Locate the cell with the specified text and output its (X, Y) center coordinate. 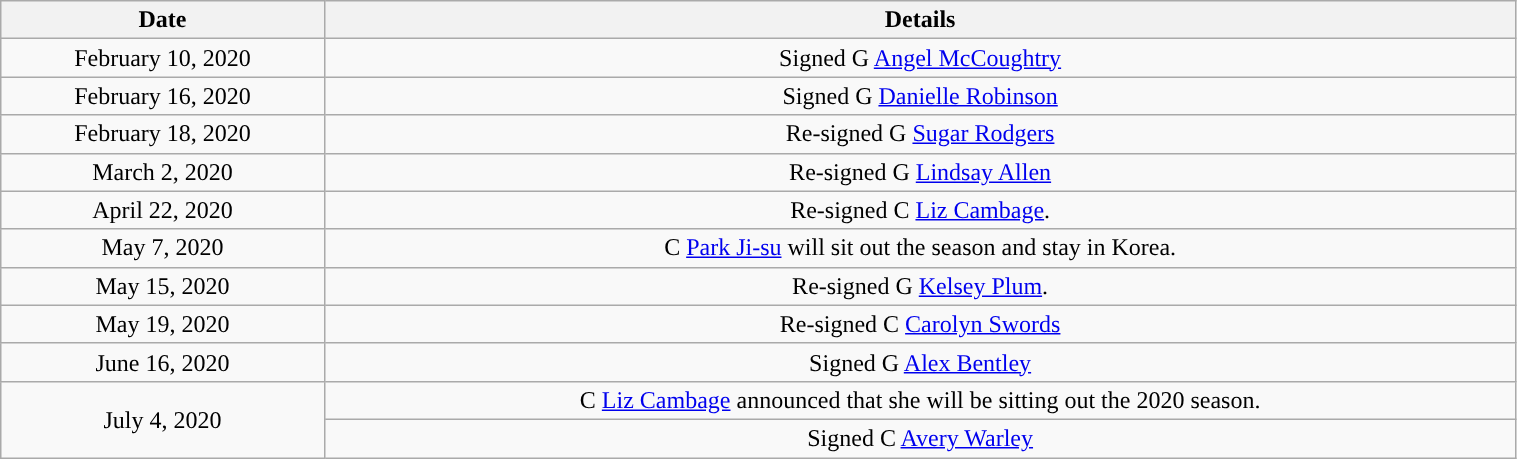
C Park Ji-su will sit out the season and stay in Korea. (920, 248)
February 18, 2020 (162, 134)
April 22, 2020 (162, 210)
May 15, 2020 (162, 286)
Signed C Avery Warley (920, 438)
Signed G Alex Bentley (920, 362)
Re-signed G Sugar Rodgers (920, 134)
Re-signed G Lindsay Allen (920, 172)
Signed G Angel McCoughtry (920, 58)
May 19, 2020 (162, 324)
Re-signed G Kelsey Plum. (920, 286)
February 10, 2020 (162, 58)
Details (920, 20)
March 2, 2020 (162, 172)
June 16, 2020 (162, 362)
July 4, 2020 (162, 419)
February 16, 2020 (162, 96)
C Liz Cambage announced that she will be sitting out the 2020 season. (920, 400)
May 7, 2020 (162, 248)
Re-signed C Carolyn Swords (920, 324)
Date (162, 20)
Re-signed C Liz Cambage. (920, 210)
Signed G Danielle Robinson (920, 96)
